Output the (X, Y) coordinate of the center of the cell containing the given text.  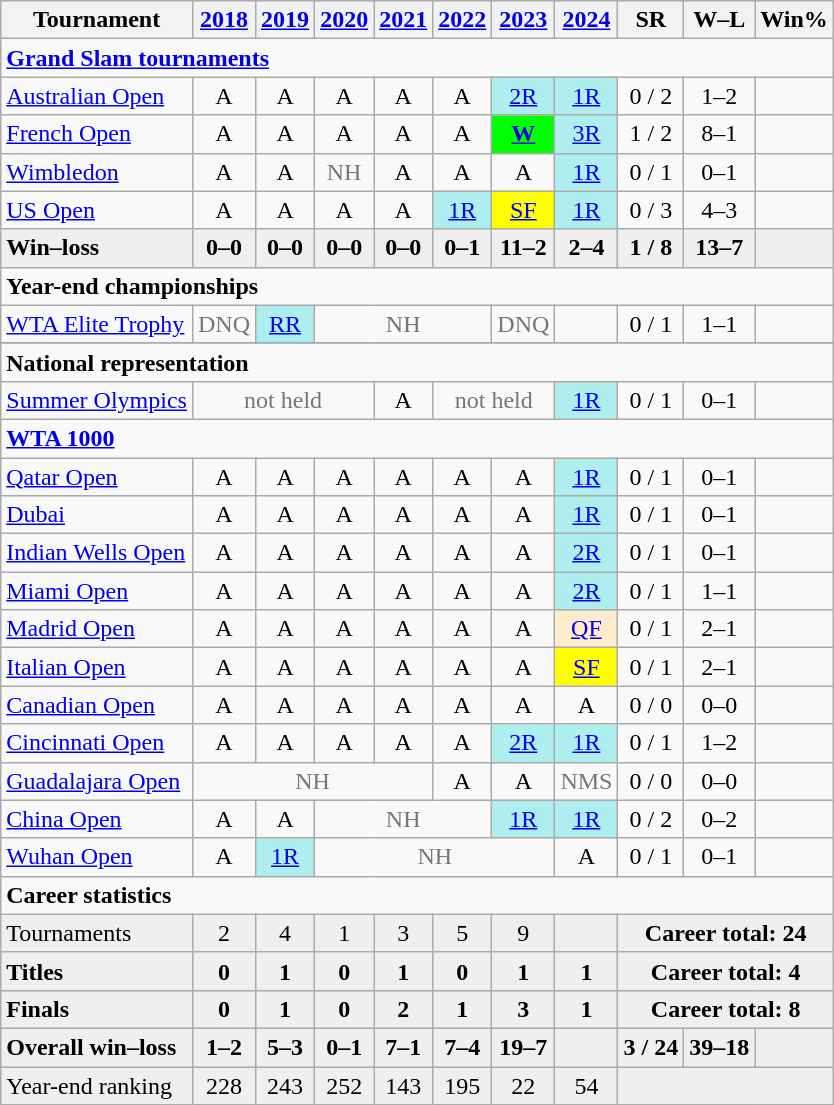
13–7 (720, 248)
Career total: 4 (726, 971)
Summer Olympics (97, 400)
0 / 3 (651, 210)
0–2 (720, 819)
Wuhan Open (97, 857)
China Open (97, 819)
NMS (586, 781)
7–4 (462, 1047)
4 (286, 933)
5–3 (286, 1047)
11–2 (524, 248)
195 (462, 1085)
143 (404, 1085)
Grand Slam tournaments (418, 58)
3 / 24 (651, 1047)
Tournaments (97, 933)
252 (344, 1085)
Cincinnati Open (97, 743)
2021 (404, 20)
Italian Open (97, 667)
4–3 (720, 210)
Finals (97, 1009)
Career total: 8 (726, 1009)
Year-end championships (418, 286)
Career total: 24 (726, 933)
Miami Open (97, 591)
Guadalajara Open (97, 781)
2018 (224, 20)
1 / 2 (651, 134)
National representation (418, 362)
22 (524, 1085)
19–7 (524, 1047)
Win–loss (97, 248)
French Open (97, 134)
Australian Open (97, 96)
Madrid Open (97, 629)
3R (586, 134)
2024 (586, 20)
WTA Elite Trophy (97, 324)
8–1 (720, 134)
Career statistics (418, 895)
W–L (720, 20)
2023 (524, 20)
Year-end ranking (97, 1085)
1 / 8 (651, 248)
5 (462, 933)
9 (524, 933)
2022 (462, 20)
QF (586, 629)
7–1 (404, 1047)
228 (224, 1085)
Dubai (97, 515)
Canadian Open (97, 705)
Titles (97, 971)
RR (286, 324)
Indian Wells Open (97, 553)
W (524, 134)
Tournament (97, 20)
WTA 1000 (418, 438)
Qatar Open (97, 477)
SR (651, 20)
Win% (794, 20)
243 (286, 1085)
Overall win–loss (97, 1047)
2020 (344, 20)
2–4 (586, 248)
US Open (97, 210)
39–18 (720, 1047)
Wimbledon (97, 172)
2019 (286, 20)
54 (586, 1085)
